Locate the cell with the specified text and output its [X, Y] center coordinate. 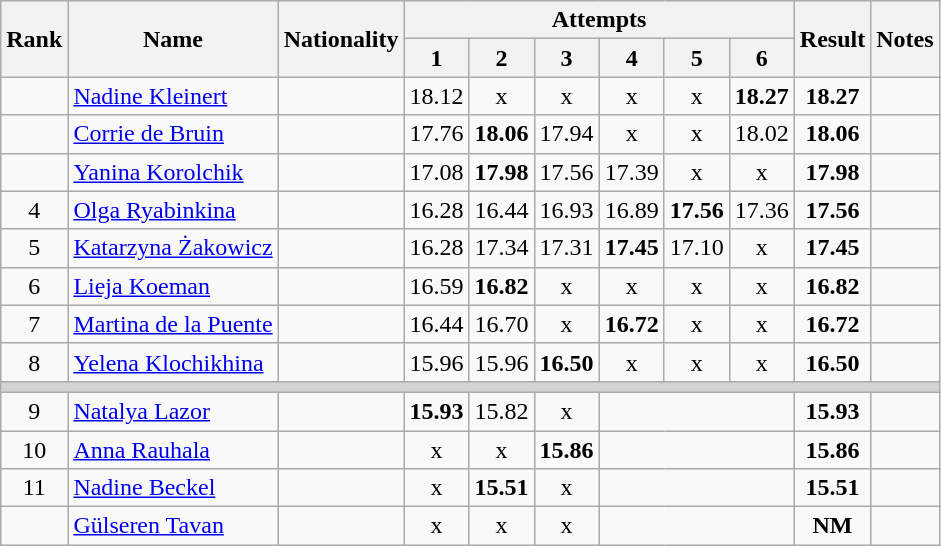
Nadine Beckel [173, 488]
Result [832, 39]
Olga Ryabinkina [173, 210]
Attempts [599, 20]
Martina de la Puente [173, 324]
15.82 [502, 411]
2 [502, 58]
Lieja Koeman [173, 286]
16.93 [566, 210]
18.02 [762, 134]
10 [34, 449]
Yanina Korolchik [173, 172]
17.08 [436, 172]
Katarzyna Żakowicz [173, 248]
16.89 [632, 210]
Name [173, 39]
17.76 [436, 134]
9 [34, 411]
17.94 [566, 134]
7 [34, 324]
17.34 [502, 248]
Notes [905, 39]
16.59 [436, 286]
8 [34, 362]
Rank [34, 39]
Yelena Klochikhina [173, 362]
17.31 [566, 248]
1 [436, 58]
NM [832, 526]
18.12 [436, 96]
11 [34, 488]
16.70 [502, 324]
Corrie de Bruin [173, 134]
Nationality [341, 39]
Nadine Kleinert [173, 96]
17.39 [632, 172]
3 [566, 58]
17.10 [696, 248]
17.36 [762, 210]
Gülseren Tavan [173, 526]
Anna Rauhala [173, 449]
Natalya Lazor [173, 411]
